Locate the cell with the specified text and output its (x, y) center coordinate. 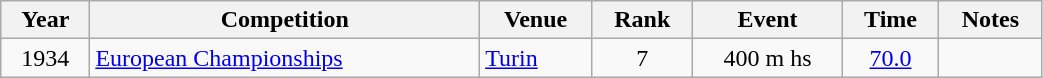
70.0 (890, 58)
Time (890, 20)
Turin (536, 58)
Event (768, 20)
7 (642, 58)
Year (46, 20)
Competition (285, 20)
1934 (46, 58)
Notes (990, 20)
European Championships (285, 58)
Venue (536, 20)
Rank (642, 20)
400 m hs (768, 58)
